Scan for the cell matching the given text and deliver its [X, Y] coordinate at center. 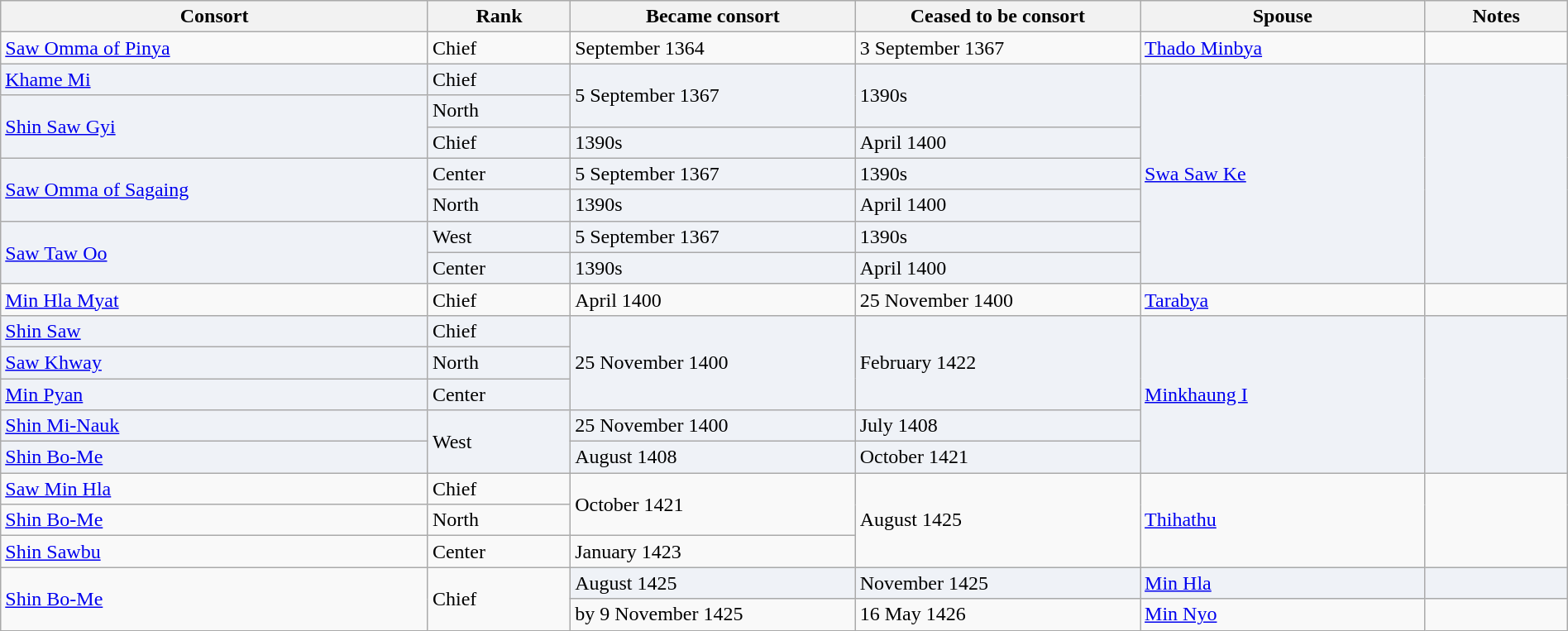
Became consort [713, 17]
July 1408 [997, 426]
January 1423 [713, 552]
August 1408 [713, 457]
Tarabya [1283, 299]
Saw Min Hla [215, 489]
Thado Minbya [1283, 48]
Min Nyo [1283, 614]
Rank [499, 17]
Min Hla Myat [215, 299]
Saw Omma of Sagaing [215, 189]
by 9 November 1425 [713, 614]
Khame Mi [215, 79]
Min Hla [1283, 583]
16 May 1426 [997, 614]
Saw Omma of Pinya [215, 48]
Notes [1496, 17]
November 1425 [997, 583]
Consort [215, 17]
Spouse [1283, 17]
Ceased to be consort [997, 17]
Saw Khway [215, 362]
February 1422 [997, 362]
Shin Saw [215, 331]
Shin Sawbu [215, 552]
Thihathu [1283, 520]
Min Pyan [215, 394]
September 1364 [713, 48]
Minkhaung I [1283, 394]
Saw Taw Oo [215, 252]
Shin Saw Gyi [215, 127]
Swa Saw Ke [1283, 174]
3 September 1367 [997, 48]
Shin Mi-Nauk [215, 426]
